For the text-containing cell, return its midpoint in [X, Y] coordinate format. 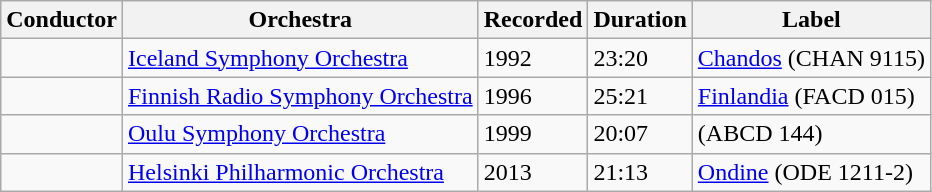
Oulu Symphony Orchestra [300, 134]
1996 [533, 96]
20:07 [640, 134]
23:20 [640, 58]
Label [811, 20]
1992 [533, 58]
Finnish Radio Symphony Orchestra [300, 96]
Conductor [62, 20]
25:21 [640, 96]
Iceland Symphony Orchestra [300, 58]
Ondine (ODE 1211-2) [811, 172]
Finlandia (FACD 015) [811, 96]
Chandos (CHAN 9115) [811, 58]
Recorded [533, 20]
Duration [640, 20]
2013 [533, 172]
(ABCD 144) [811, 134]
1999 [533, 134]
21:13 [640, 172]
Helsinki Philharmonic Orchestra [300, 172]
Orchestra [300, 20]
